Output the [X, Y] coordinate of the center of the cell containing the given text.  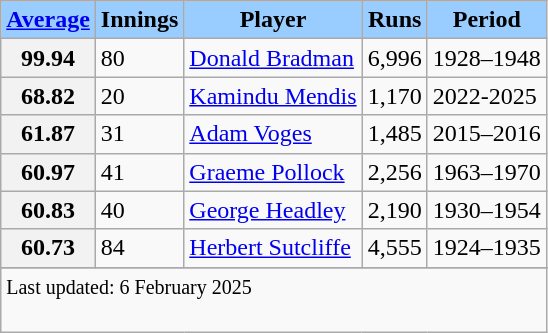
61.87 [48, 134]
41 [139, 172]
1930–1954 [486, 210]
2,256 [394, 172]
Donald Bradman [273, 58]
2,190 [394, 210]
1924–1935 [486, 248]
40 [139, 210]
1963–1970 [486, 172]
4,555 [394, 248]
Runs [394, 20]
Average [48, 20]
60.97 [48, 172]
68.82 [48, 96]
Adam Voges [273, 134]
Graeme Pollock [273, 172]
1928–1948 [486, 58]
2022-2025 [486, 96]
1,170 [394, 96]
31 [139, 134]
20 [139, 96]
Player [273, 20]
2015–2016 [486, 134]
Kamindu Mendis [273, 96]
Last updated: 6 February 2025 [274, 300]
84 [139, 248]
1,485 [394, 134]
George Headley [273, 210]
80 [139, 58]
Herbert Sutcliffe [273, 248]
6,996 [394, 58]
Innings [139, 20]
Period [486, 20]
60.73 [48, 248]
99.94 [48, 58]
60.83 [48, 210]
